Return [X, Y] of the center of cell containing provided text 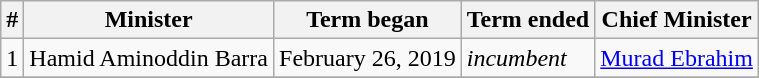
Term began [368, 20]
February 26, 2019 [368, 58]
Term ended [528, 20]
Murad Ebrahim [677, 58]
1 [12, 58]
# [12, 20]
Hamid Aminoddin Barra [149, 58]
Chief Minister [677, 20]
Minister [149, 20]
incumbent [528, 58]
